Find where the given text appears and provide that cell's center as (x, y) coordinate. 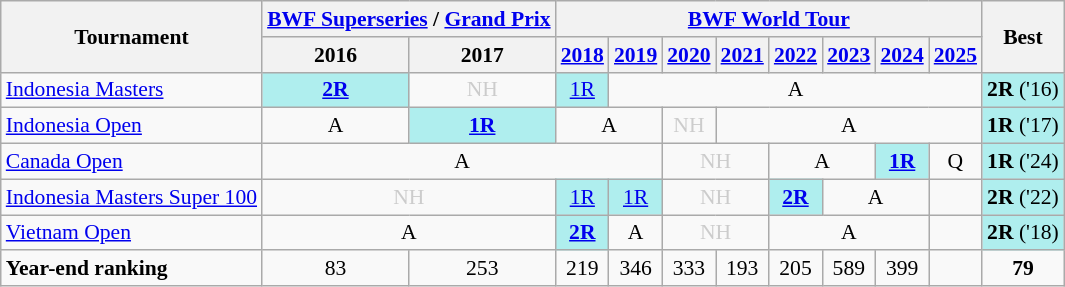
399 (902, 269)
Year-end ranking (132, 269)
2018 (582, 55)
2019 (636, 55)
2025 (956, 55)
1R ('24) (1023, 162)
Indonesia Masters Super 100 (132, 197)
1R ('17) (1023, 126)
2R ('18) (1023, 233)
2016 (336, 55)
Indonesia Masters (132, 90)
346 (636, 269)
2023 (848, 55)
193 (742, 269)
205 (796, 269)
Indonesia Open (132, 126)
83 (336, 269)
2024 (902, 55)
2022 (796, 55)
2020 (688, 55)
333 (688, 269)
Canada Open (132, 162)
Q (956, 162)
BWF World Tour (769, 19)
Best (1023, 36)
2021 (742, 55)
253 (482, 269)
2017 (482, 55)
2R ('16) (1023, 90)
2R ('22) (1023, 197)
219 (582, 269)
Vietnam Open (132, 233)
589 (848, 269)
Tournament (132, 36)
79 (1023, 269)
BWF Superseries / Grand Prix (409, 19)
